Scan for the cell matching the given text and deliver its (X, Y) coordinate at center. 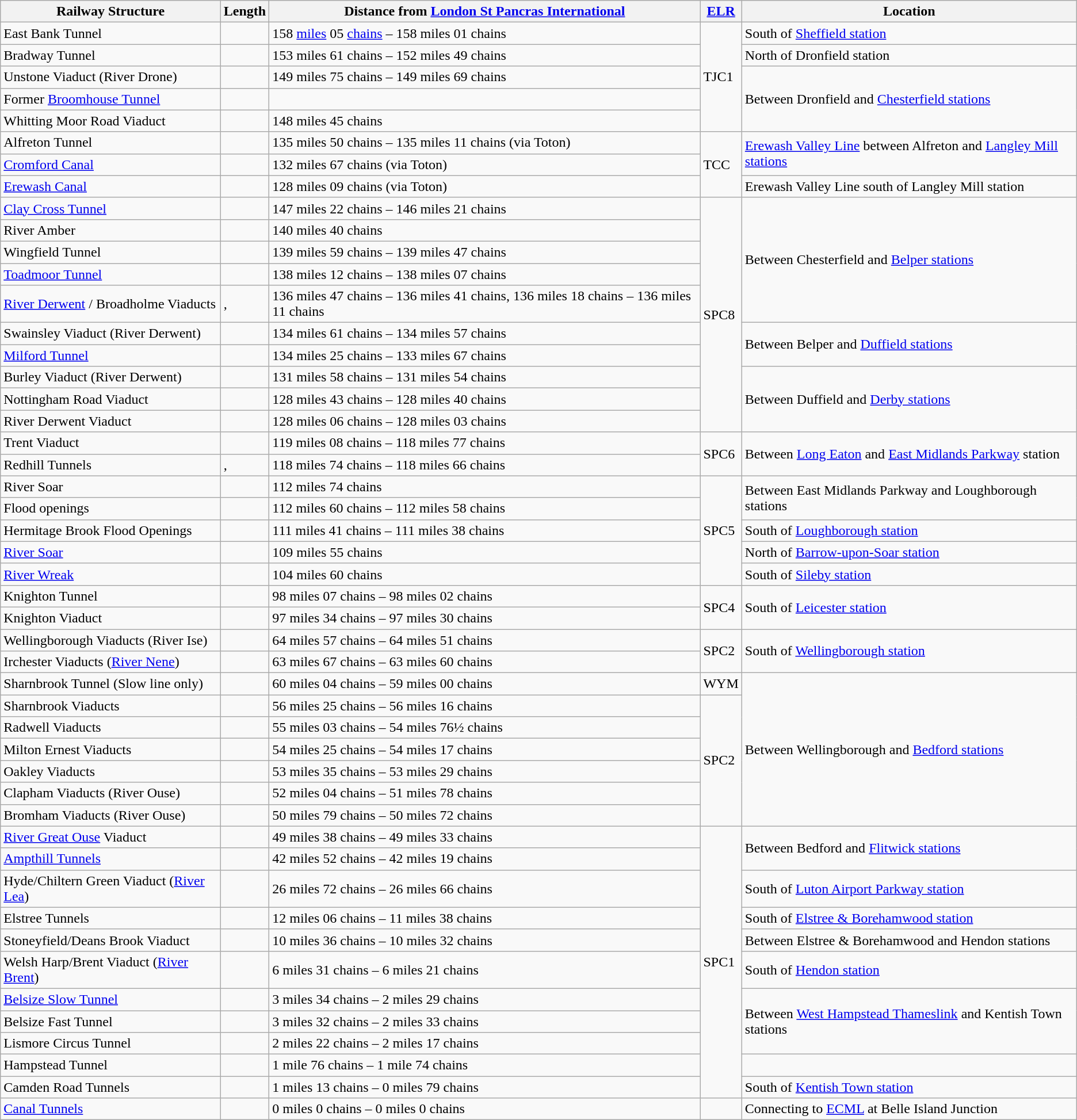
147 miles 22 chains – 146 miles 21 chains (484, 208)
River Derwent Viaduct (110, 421)
53 miles 35 chains – 53 miles 29 chains (484, 771)
Milton Ernest Viaducts (110, 750)
148 miles 45 chains (484, 121)
Between Dronfield and Chesterfield stations (909, 99)
Toadmoor Tunnel (110, 274)
Between Long Eaton and East Midlands Parkway station (909, 454)
Belsize Slow Tunnel (110, 999)
Whitting Moor Road Viaduct (110, 121)
South of Sheffield station (909, 33)
138 miles 12 chains – 138 miles 07 chains (484, 274)
149 miles 75 chains – 149 miles 69 chains (484, 77)
136 miles 47 chains – 136 miles 41 chains, 136 miles 18 chains – 136 miles 11 chains (484, 304)
Swainsley Viaduct (River Derwent) (110, 334)
Elstree Tunnels (110, 918)
TCC (721, 165)
109 miles 55 chains (484, 552)
South of Kentish Town station (909, 1087)
50 miles 79 chains – 50 miles 72 chains (484, 815)
Between Bedford and Flitwick stations (909, 848)
WYM (721, 684)
3 miles 32 chains – 2 miles 33 chains (484, 1021)
64 miles 57 chains – 64 miles 51 chains (484, 640)
55 miles 03 chains – 54 miles 76½ chains (484, 728)
Hermitage Brook Flood Openings (110, 530)
North of Dronfield station (909, 55)
104 miles 60 chains (484, 574)
Knighton Viaduct (110, 618)
Erewash Valley Line south of Langley Mill station (909, 186)
132 miles 67 chains (via Toton) (484, 165)
North of Barrow-upon-Soar station (909, 552)
3 miles 34 chains – 2 miles 29 chains (484, 999)
Between West Hampstead Thameslink and Kentish Town stations (909, 1021)
Irchester Viaducts (River Nene) (110, 662)
Between Duffield and Derby stations (909, 399)
60 miles 04 chains – 59 miles 00 chains (484, 684)
54 miles 25 chains – 54 miles 17 chains (484, 750)
Bromham Viaducts (River Ouse) (110, 815)
158 miles 05 chains – 158 miles 01 chains (484, 33)
SPC8 (721, 315)
52 miles 04 chains – 51 miles 78 chains (484, 793)
12 miles 06 chains – 11 miles 38 chains (484, 918)
Nottingham Road Viaduct (110, 399)
112 miles 60 chains – 112 miles 58 chains (484, 509)
63 miles 67 chains – 63 miles 60 chains (484, 662)
Canal Tunnels (110, 1109)
South of Leicester station (909, 607)
SPC1 (721, 962)
Hyde/Chiltern Green Viaduct (River Lea) (110, 888)
Welsh Harp/Brent Viaduct (River Brent) (110, 970)
South of Luton Airport Parkway station (909, 888)
1 mile 76 chains – 1 mile 74 chains (484, 1065)
Clay Cross Tunnel (110, 208)
98 miles 07 chains – 98 miles 02 chains (484, 596)
Unstone Viaduct (River Drone) (110, 77)
Hampstead Tunnel (110, 1065)
118 miles 74 chains – 118 miles 66 chains (484, 465)
140 miles 40 chains (484, 230)
TJC1 (721, 77)
Redhill Tunnels (110, 465)
139 miles 59 chains – 139 miles 47 chains (484, 252)
River Great Ouse Viaduct (110, 837)
South of Hendon station (909, 970)
Belsize Fast Tunnel (110, 1021)
Between East Midlands Parkway and Loughborough stations (909, 498)
Trent Viaduct (110, 443)
10 miles 36 chains – 10 miles 32 chains (484, 940)
Milford Tunnel (110, 356)
Stoneyfield/Deans Brook Viaduct (110, 940)
Between Belper and Duffield stations (909, 345)
Wellingborough Viaducts (River Ise) (110, 640)
East Bank Tunnel (110, 33)
128 miles 06 chains – 128 miles 03 chains (484, 421)
River Wreak (110, 574)
1 miles 13 chains – 0 miles 79 chains (484, 1087)
6 miles 31 chains – 6 miles 21 chains (484, 970)
2 miles 22 chains – 2 miles 17 chains (484, 1043)
Burley Viaduct (River Derwent) (110, 377)
South of Elstree & Borehamwood station (909, 918)
Radwell Viaducts (110, 728)
Bradway Tunnel (110, 55)
134 miles 61 chains – 134 miles 57 chains (484, 334)
Oakley Viaducts (110, 771)
Railway Structure (110, 12)
134 miles 25 chains – 133 miles 67 chains (484, 356)
Erewash Canal (110, 186)
0 miles 0 chains – 0 miles 0 chains (484, 1109)
Sharnbrook Viaducts (110, 706)
South of Loughborough station (909, 530)
49 miles 38 chains – 49 miles 33 chains (484, 837)
Cromford Canal (110, 165)
SPC6 (721, 454)
Lismore Circus Tunnel (110, 1043)
119 miles 08 chains – 118 miles 77 chains (484, 443)
SPC5 (721, 530)
SPC4 (721, 607)
River Amber (110, 230)
128 miles 09 chains (via Toton) (484, 186)
Former Broomhouse Tunnel (110, 99)
97 miles 34 chains – 97 miles 30 chains (484, 618)
Erewash Valley Line between Alfreton and Langley Mill stations (909, 154)
26 miles 72 chains – 26 miles 66 chains (484, 888)
Alfreton Tunnel (110, 143)
153 miles 61 chains – 152 miles 49 chains (484, 55)
Distance from London St Pancras International (484, 12)
42 miles 52 chains – 42 miles 19 chains (484, 859)
Camden Road Tunnels (110, 1087)
South of Sileby station (909, 574)
Location (909, 12)
Sharnbrook Tunnel (Slow line only) (110, 684)
ELR (721, 12)
128 miles 43 chains – 128 miles 40 chains (484, 399)
56 miles 25 chains – 56 miles 16 chains (484, 706)
111 miles 41 chains – 111 miles 38 chains (484, 530)
Wingfield Tunnel (110, 252)
131 miles 58 chains – 131 miles 54 chains (484, 377)
Between Chesterfield and Belper stations (909, 260)
Clapham Viaducts (River Ouse) (110, 793)
South of Wellingborough station (909, 651)
Between Wellingborough and Bedford stations (909, 750)
Between Elstree & Borehamwood and Hendon stations (909, 940)
River Derwent / Broadholme Viaducts (110, 304)
112 miles 74 chains (484, 487)
Connecting to ECML at Belle Island Junction (909, 1109)
135 miles 50 chains – 135 miles 11 chains (via Toton) (484, 143)
Knighton Tunnel (110, 596)
Length (245, 12)
Ampthill Tunnels (110, 859)
Flood openings (110, 509)
